Search for the cell housing the specified text and yield its [X, Y] center coordinate. 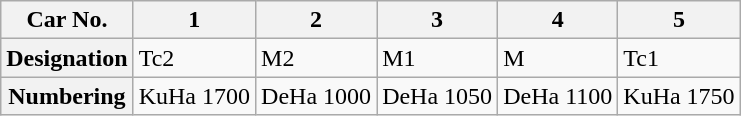
1 [194, 20]
Designation [67, 58]
2 [316, 20]
Car No. [67, 20]
M [558, 58]
4 [558, 20]
DeHa 1000 [316, 96]
Numbering [67, 96]
3 [438, 20]
Tc2 [194, 58]
KuHa 1700 [194, 96]
Tc1 [679, 58]
DeHa 1100 [558, 96]
DeHa 1050 [438, 96]
KuHa 1750 [679, 96]
M2 [316, 58]
M1 [438, 58]
5 [679, 20]
